Determine the (X, Y) coordinate at the center of the cell enclosing the given text.  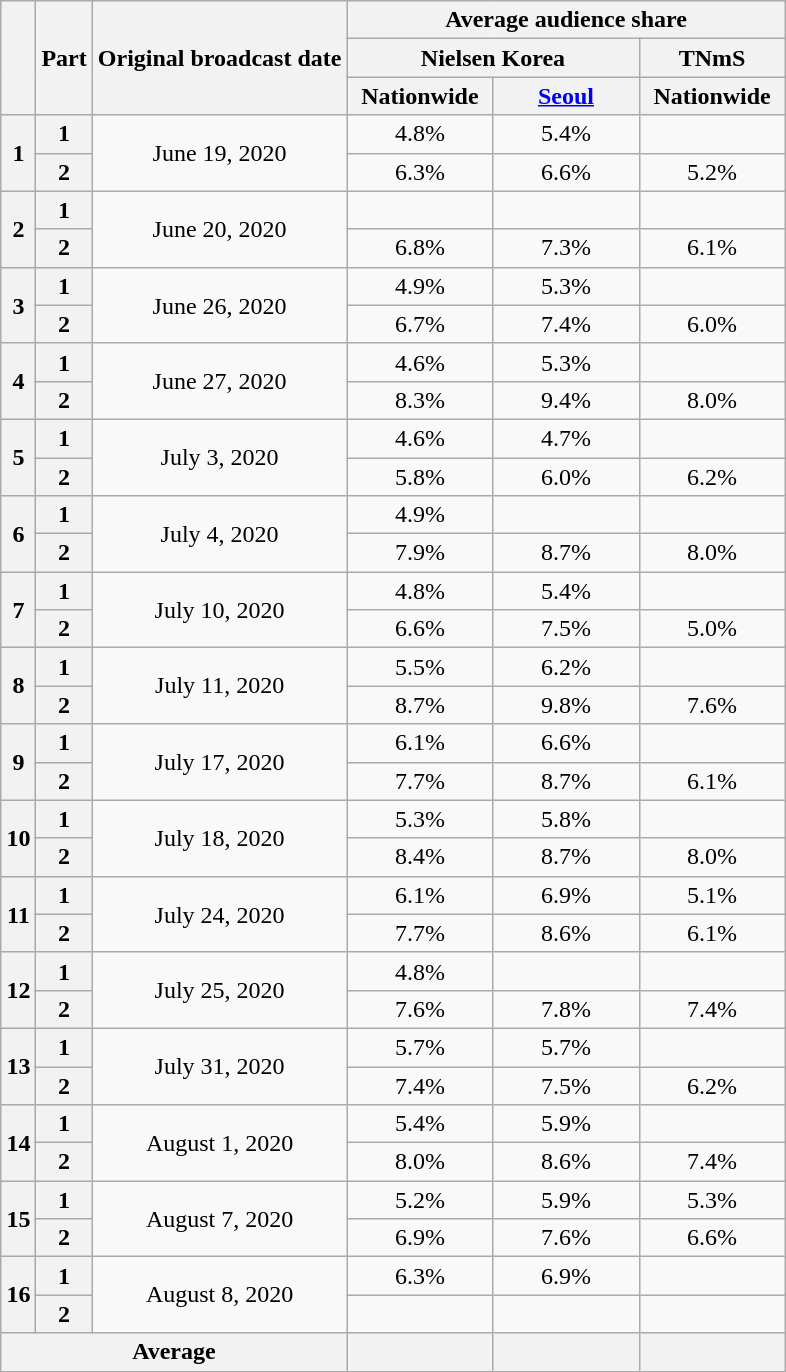
July 24, 2020 (220, 914)
14 (18, 1143)
Seoul (566, 96)
8 (18, 686)
9.4% (566, 400)
4.7% (566, 438)
6 (18, 534)
10 (18, 838)
July 3, 2020 (220, 457)
5.0% (712, 629)
6.7% (420, 324)
9.8% (566, 705)
8.4% (420, 857)
13 (18, 1066)
Original broadcast date (220, 58)
July 17, 2020 (220, 762)
July 4, 2020 (220, 534)
7.8% (566, 1009)
7.9% (420, 553)
Average (174, 1352)
August 1, 2020 (220, 1143)
July 31, 2020 (220, 1066)
4 (18, 381)
11 (18, 914)
9 (18, 762)
15 (18, 1219)
August 7, 2020 (220, 1219)
June 26, 2020 (220, 305)
3 (18, 305)
5 (18, 457)
June 19, 2020 (220, 153)
July 11, 2020 (220, 686)
7.3% (566, 248)
16 (18, 1295)
June 20, 2020 (220, 229)
Part (64, 58)
August 8, 2020 (220, 1295)
July 10, 2020 (220, 610)
7 (18, 610)
July 18, 2020 (220, 838)
Average audience share (566, 20)
TNmS (712, 58)
Nielsen Korea (493, 58)
June 27, 2020 (220, 381)
8.3% (420, 400)
12 (18, 990)
July 25, 2020 (220, 990)
6.8% (420, 248)
5.1% (712, 895)
5.5% (420, 667)
